For the text-containing cell, return its midpoint in [x, y] coordinate format. 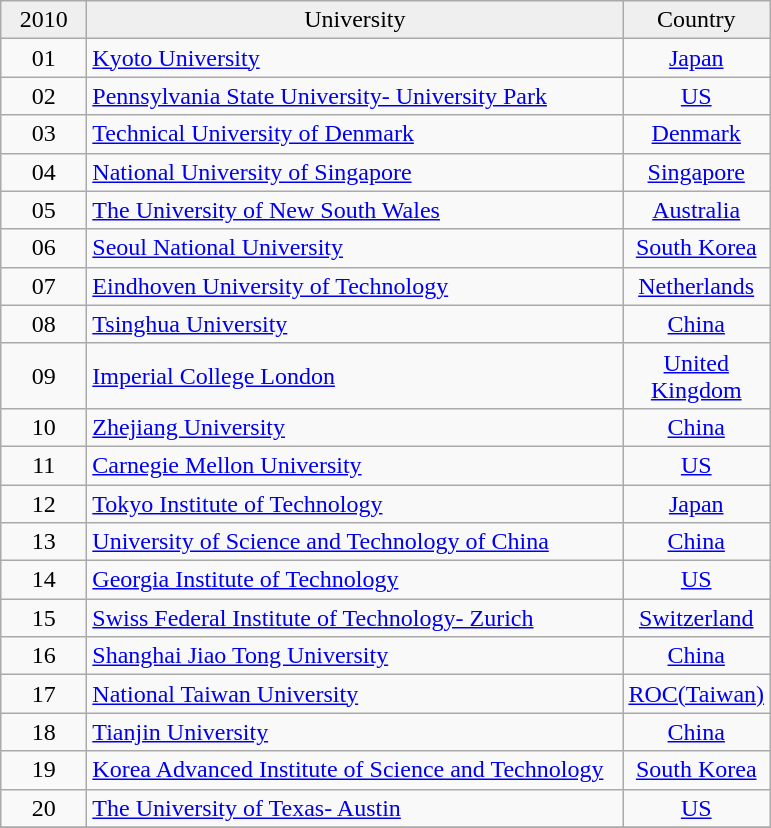
01 [44, 58]
11 [44, 465]
13 [44, 542]
08 [44, 324]
The University of Texas- Austin [355, 808]
Singapore [696, 172]
National Taiwan University [355, 694]
15 [44, 618]
Country [696, 20]
Technical University of Denmark [355, 134]
2010 [44, 20]
Tokyo Institute of Technology [355, 503]
20 [44, 808]
16 [44, 656]
Kyoto University [355, 58]
04 [44, 172]
14 [44, 580]
06 [44, 248]
Georgia Institute of Technology [355, 580]
ROC(Taiwan) [696, 694]
Shanghai Jiao Tong University [355, 656]
Carnegie Mellon University [355, 465]
Eindhoven University of Technology [355, 286]
12 [44, 503]
Swiss Federal Institute of Technology- Zurich [355, 618]
Tsinghua University [355, 324]
Australia [696, 210]
Denmark [696, 134]
03 [44, 134]
05 [44, 210]
09 [44, 376]
University of Science and Technology of China [355, 542]
Switzerland [696, 618]
United Kingdom [696, 376]
Korea Advanced Institute of Science and Technology [355, 770]
17 [44, 694]
Seoul National University [355, 248]
Pennsylvania State University- University Park [355, 96]
10 [44, 427]
Netherlands [696, 286]
Tianjin University [355, 732]
02 [44, 96]
07 [44, 286]
18 [44, 732]
19 [44, 770]
Imperial College London [355, 376]
National University of Singapore [355, 172]
The University of New South Wales [355, 210]
Zhejiang University [355, 427]
University [355, 20]
